Extract the (x, y) coordinate from the center of the cell holding the provided text.  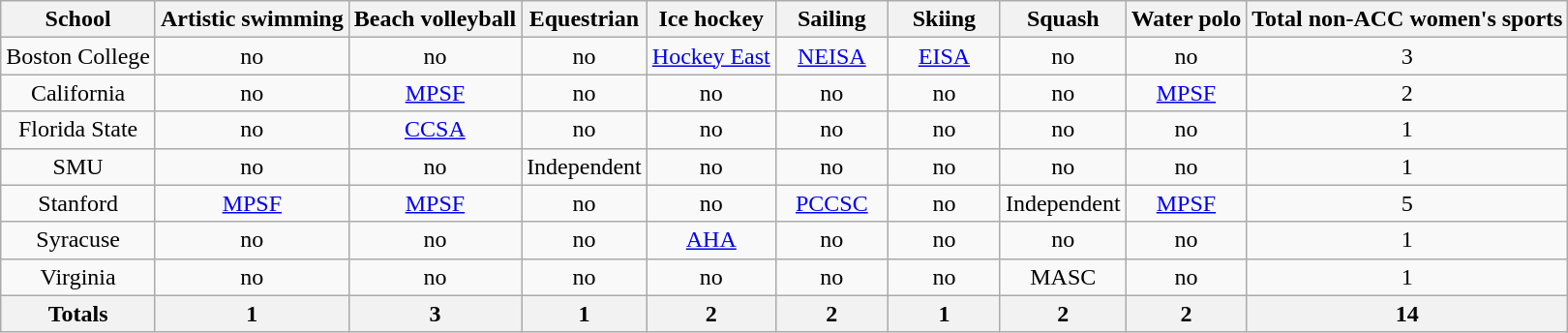
Water polo (1187, 19)
Ice hockey (710, 19)
Squash (1063, 19)
CCSA (435, 130)
MASC (1063, 277)
Sailing (831, 19)
Boston College (78, 56)
Hockey East (710, 56)
Virginia (78, 277)
14 (1407, 314)
NEISA (831, 56)
Artistic swimming (252, 19)
California (78, 93)
SMU (78, 166)
EISA (944, 56)
Beach volleyball (435, 19)
Equestrian (585, 19)
PCCSC (831, 203)
5 (1407, 203)
School (78, 19)
Totals (78, 314)
Total non-ACC women's sports (1407, 19)
Skiing (944, 19)
Stanford (78, 203)
Syracuse (78, 240)
AHA (710, 240)
Florida State (78, 130)
